Pinpoint the cell where the given text exists, returning its (X, Y) midpoint coordinate. 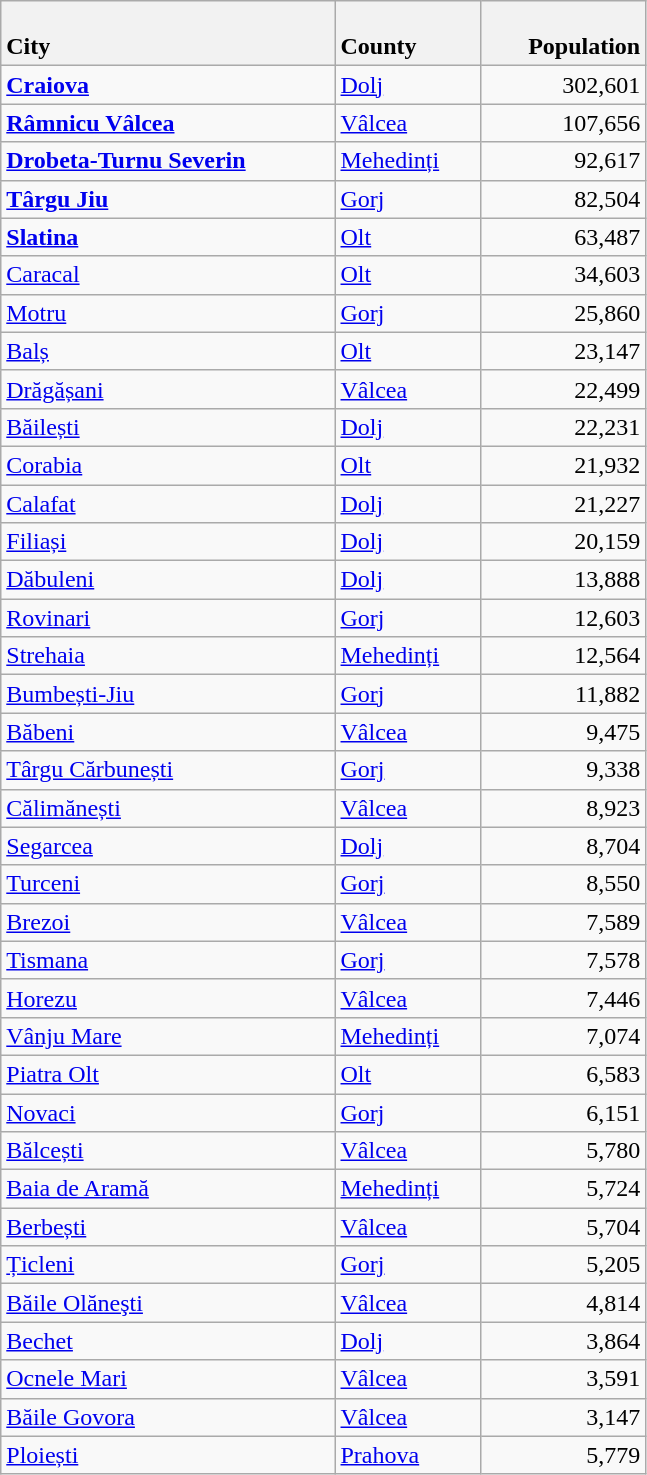
Bălcești (168, 1151)
92,617 (563, 161)
Strehaia (168, 656)
Rovinari (168, 618)
20,159 (563, 542)
Ocnele Mari (168, 1379)
Dăbuleni (168, 580)
9,475 (563, 732)
21,227 (563, 503)
Balș (168, 351)
Craiova (168, 85)
Horezu (168, 998)
Motru (168, 313)
Vânju Mare (168, 1036)
22,231 (563, 427)
13,888 (563, 580)
82,504 (563, 199)
Târgu Cărbunești (168, 770)
Turceni (168, 884)
63,487 (563, 237)
7,446 (563, 998)
7,578 (563, 960)
Population (563, 34)
8,923 (563, 808)
Bechet (168, 1341)
Caracal (168, 275)
34,603 (563, 275)
Drăgășani (168, 389)
4,814 (563, 1303)
Novaci (168, 1113)
12,564 (563, 656)
5,704 (563, 1227)
Drobeta-Turnu Severin (168, 161)
Slatina (168, 237)
6,583 (563, 1074)
Piatra Olt (168, 1074)
7,589 (563, 922)
Brezoi (168, 922)
3,591 (563, 1379)
City (168, 34)
Filiași (168, 542)
8,704 (563, 846)
Baia de Aramă (168, 1189)
Băile Govora (168, 1417)
8,550 (563, 884)
5,780 (563, 1151)
302,601 (563, 85)
Segarcea (168, 846)
Bumbești-Jiu (168, 694)
12,603 (563, 618)
Țicleni (168, 1265)
Berbești (168, 1227)
Băbeni (168, 732)
Băilești (168, 427)
5,205 (563, 1265)
6,151 (563, 1113)
5,724 (563, 1189)
3,147 (563, 1417)
5,779 (563, 1455)
Prahova (408, 1455)
23,147 (563, 351)
Tismana (168, 960)
Râmnicu Vâlcea (168, 123)
25,860 (563, 313)
Băile Olăneşti (168, 1303)
107,656 (563, 123)
County (408, 34)
7,074 (563, 1036)
3,864 (563, 1341)
11,882 (563, 694)
9,338 (563, 770)
22,499 (563, 389)
Călimănești (168, 808)
Ploiești (168, 1455)
Calafat (168, 503)
21,932 (563, 465)
Târgu Jiu (168, 199)
Corabia (168, 465)
